Pinpoint the cell where the given text exists, returning its [x, y] midpoint coordinate. 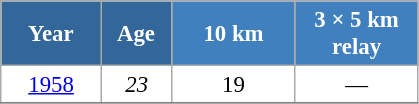
10 km [234, 34]
— [356, 85]
Age [136, 34]
19 [234, 85]
1958 [52, 85]
3 × 5 km relay [356, 34]
23 [136, 85]
Year [52, 34]
